Scan for the cell matching the given text and deliver its [x, y] coordinate at center. 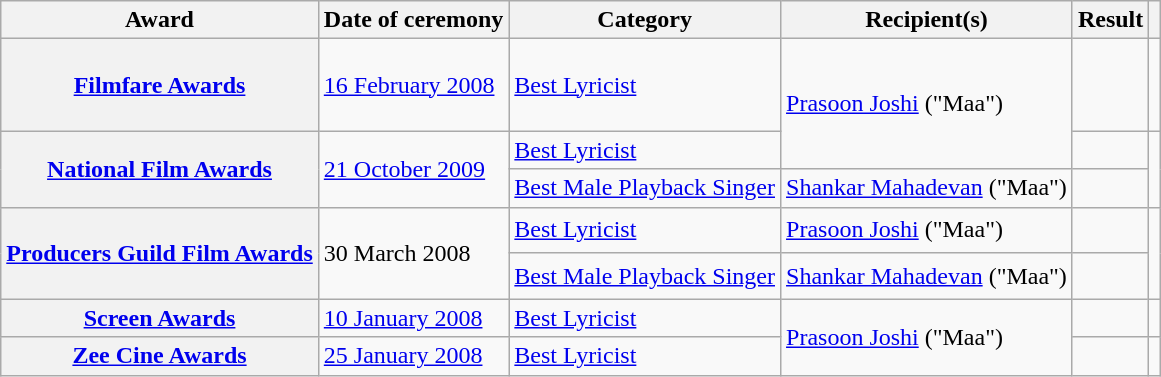
Recipient(s) [927, 20]
21 October 2009 [414, 169]
National Film Awards [160, 169]
Screen Awards [160, 318]
Filmfare Awards [160, 85]
Result [1110, 20]
Producers Guild Film Awards [160, 253]
30 March 2008 [414, 253]
10 January 2008 [414, 318]
25 January 2008 [414, 356]
Category [645, 20]
Award [160, 20]
16 February 2008 [414, 85]
Date of ceremony [414, 20]
Zee Cine Awards [160, 356]
